Identify which cell holds the provided text, then report its [x, y] central coordinate. 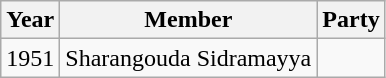
Sharangouda Sidramayya [188, 58]
1951 [30, 58]
Member [188, 20]
Party [351, 20]
Year [30, 20]
